Locate the cell with the specified text and output its [x, y] center coordinate. 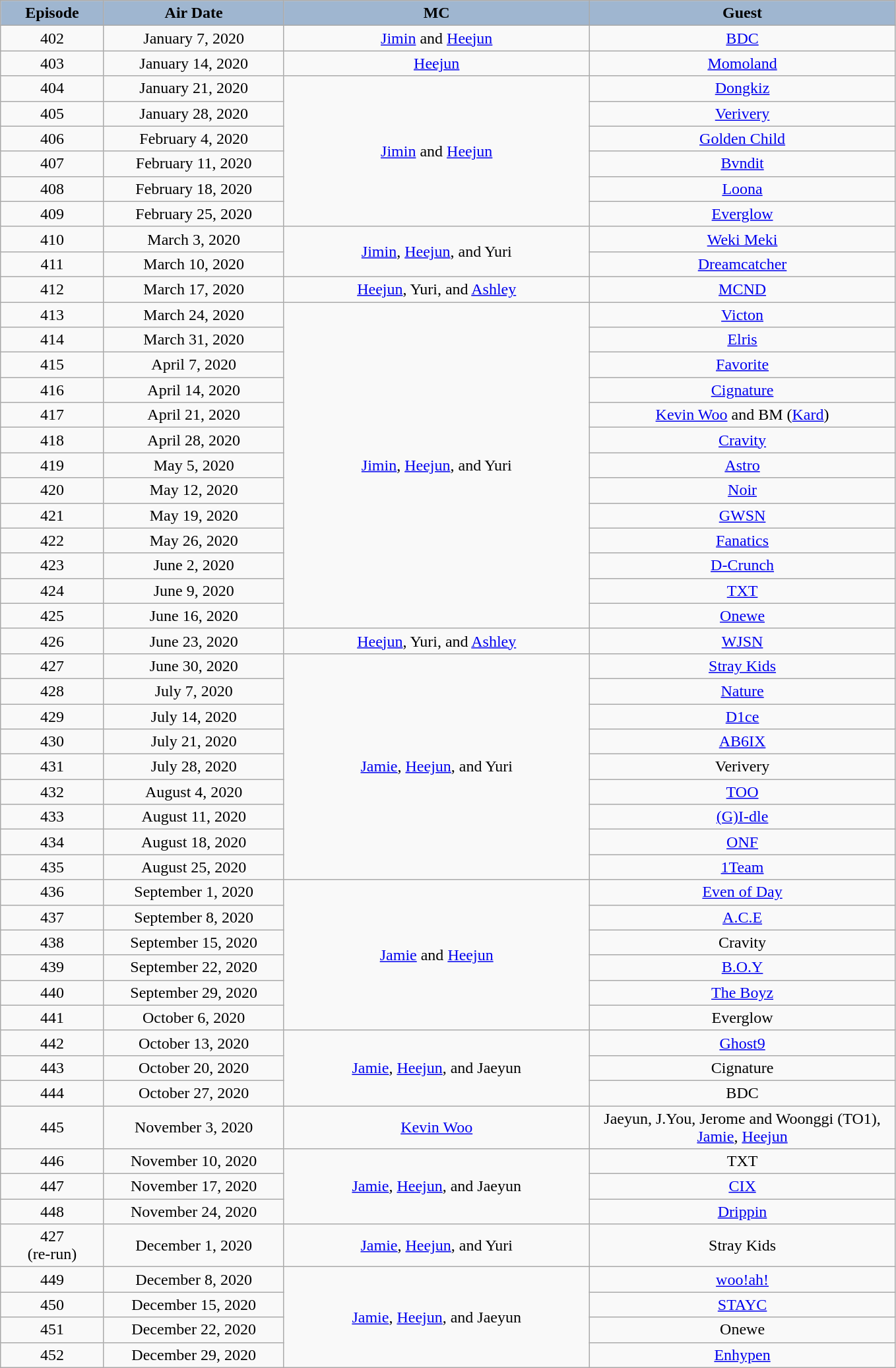
405 [53, 114]
July 28, 2020 [194, 767]
Astro [742, 465]
Even of Day [742, 892]
406 [53, 139]
Kevin Woo and BM (Kard) [742, 415]
August 25, 2020 [194, 867]
413 [53, 315]
December 15, 2020 [194, 1305]
Nature [742, 691]
451 [53, 1330]
March 24, 2020 [194, 315]
June 16, 2020 [194, 616]
AB6IX [742, 742]
428 [53, 691]
Enhypen [742, 1355]
April 14, 2020 [194, 390]
The Boyz [742, 993]
445 [53, 1127]
ONF [742, 842]
Air Date [194, 13]
June 30, 2020 [194, 666]
STAYC [742, 1305]
Elris [742, 340]
429 [53, 716]
427(re-run) [53, 1246]
441 [53, 1018]
GWSN [742, 515]
A.C.E [742, 917]
408 [53, 189]
May 5, 2020 [194, 465]
January 14, 2020 [194, 63]
TOO [742, 792]
MC [437, 13]
April 7, 2020 [194, 365]
404 [53, 88]
February 25, 2020 [194, 214]
December 8, 2020 [194, 1280]
432 [53, 792]
442 [53, 1043]
November 24, 2020 [194, 1212]
411 [53, 264]
February 11, 2020 [194, 164]
March 17, 2020 [194, 289]
May 26, 2020 [194, 540]
Jamie and Heejun [437, 955]
452 [53, 1355]
412 [53, 289]
Noir [742, 490]
426 [53, 641]
August 4, 2020 [194, 792]
October 20, 2020 [194, 1068]
Weki Meki [742, 239]
Dreamcatcher [742, 264]
Drippin [742, 1212]
418 [53, 440]
415 [53, 365]
September 22, 2020 [194, 967]
December 29, 2020 [194, 1355]
437 [53, 917]
November 3, 2020 [194, 1127]
May 19, 2020 [194, 515]
Momoland [742, 63]
July 14, 2020 [194, 716]
414 [53, 340]
October 6, 2020 [194, 1018]
450 [53, 1305]
Dongkiz [742, 88]
February 18, 2020 [194, 189]
(G)I-dle [742, 817]
April 28, 2020 [194, 440]
402 [53, 38]
Golden Child [742, 139]
June 9, 2020 [194, 591]
January 21, 2020 [194, 88]
417 [53, 415]
December 1, 2020 [194, 1246]
Episode [53, 13]
436 [53, 892]
WJSN [742, 641]
427 [53, 666]
422 [53, 540]
September 29, 2020 [194, 993]
420 [53, 490]
Heejun [437, 63]
Loona [742, 189]
March 31, 2020 [194, 340]
MCND [742, 289]
October 27, 2020 [194, 1093]
Guest [742, 13]
May 12, 2020 [194, 490]
423 [53, 566]
443 [53, 1068]
446 [53, 1161]
woo!ah! [742, 1280]
Bvndit [742, 164]
435 [53, 867]
407 [53, 164]
430 [53, 742]
439 [53, 967]
March 10, 2020 [194, 264]
July 7, 2020 [194, 691]
440 [53, 993]
July 21, 2020 [194, 742]
424 [53, 591]
December 22, 2020 [194, 1330]
419 [53, 465]
409 [53, 214]
Favorite [742, 365]
444 [53, 1093]
January 7, 2020 [194, 38]
433 [53, 817]
434 [53, 842]
416 [53, 390]
Jaeyun, J.You, Jerome and Woonggi (TO1), Jamie, Heejun [742, 1127]
August 18, 2020 [194, 842]
August 11, 2020 [194, 817]
CIX [742, 1187]
D1ce [742, 716]
B.O.Y [742, 967]
Victon [742, 315]
February 4, 2020 [194, 139]
438 [53, 942]
June 23, 2020 [194, 641]
447 [53, 1187]
November 17, 2020 [194, 1187]
410 [53, 239]
1Team [742, 867]
June 2, 2020 [194, 566]
April 21, 2020 [194, 415]
October 13, 2020 [194, 1043]
448 [53, 1212]
March 3, 2020 [194, 239]
Ghost9 [742, 1043]
431 [53, 767]
November 10, 2020 [194, 1161]
449 [53, 1280]
D-Crunch [742, 566]
403 [53, 63]
Kevin Woo [437, 1127]
September 1, 2020 [194, 892]
Fanatics [742, 540]
January 28, 2020 [194, 114]
421 [53, 515]
September 15, 2020 [194, 942]
September 8, 2020 [194, 917]
425 [53, 616]
